Pinpoint the cell where the given text exists, returning its (X, Y) midpoint coordinate. 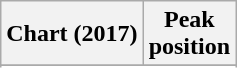
Peakposition (189, 34)
Chart (2017) (72, 34)
